Find where the given text appears and provide that cell's center as (x, y) coordinate. 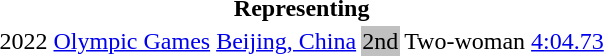
Two-woman (465, 41)
Beijing, China (286, 41)
2nd (380, 41)
Olympic Games (132, 41)
